Find where the given text appears and provide that cell's center as [X, Y] coordinate. 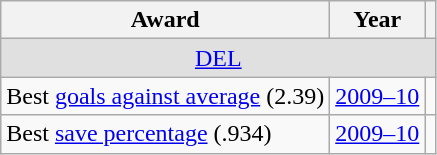
Year [378, 20]
Award [166, 20]
Best goals against average (2.39) [166, 96]
Best save percentage (.934) [166, 134]
DEL [218, 58]
